Extract the [x, y] coordinate from the center of the cell holding the provided text.  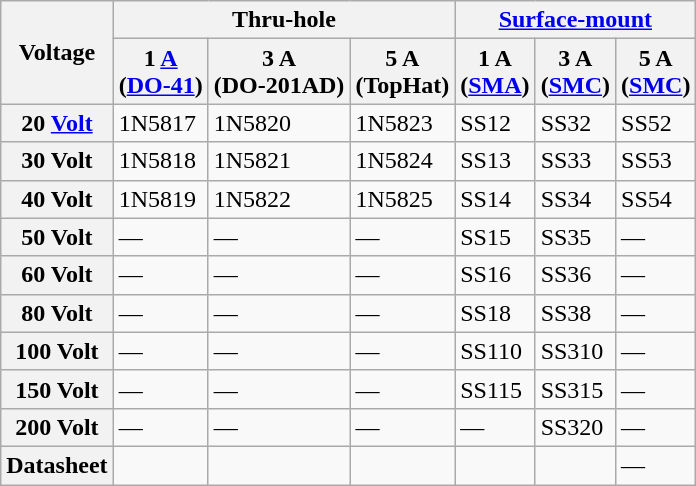
1N5817 [160, 123]
5 A(SMC) [656, 72]
200 Volt [57, 427]
1N5822 [279, 199]
SS34 [575, 199]
30 Volt [57, 161]
80 Volt [57, 313]
1N5820 [279, 123]
SS52 [656, 123]
Surface-mount [576, 20]
SS18 [495, 313]
SS110 [495, 351]
SS115 [495, 389]
Thru-hole [284, 20]
SS53 [656, 161]
50 Volt [57, 237]
1N5825 [402, 199]
40 Volt [57, 199]
100 Volt [57, 351]
SS13 [495, 161]
SS36 [575, 275]
SS12 [495, 123]
1N5824 [402, 161]
3 A(SMC) [575, 72]
SS16 [495, 275]
SS320 [575, 427]
SS315 [575, 389]
20 Volt [57, 123]
Datasheet [57, 465]
SS54 [656, 199]
3 A(DO-201AD) [279, 72]
SS14 [495, 199]
1 A(SMA) [495, 72]
5 A(TopHat) [402, 72]
1N5823 [402, 123]
1 A(DO-41) [160, 72]
SS32 [575, 123]
1N5819 [160, 199]
1N5818 [160, 161]
SS38 [575, 313]
SS33 [575, 161]
SS310 [575, 351]
SS35 [575, 237]
1N5821 [279, 161]
60 Volt [57, 275]
150 Volt [57, 389]
SS15 [495, 237]
Voltage [57, 52]
